Return the (x, y) coordinate for the center point of the cell that contains the specified text.  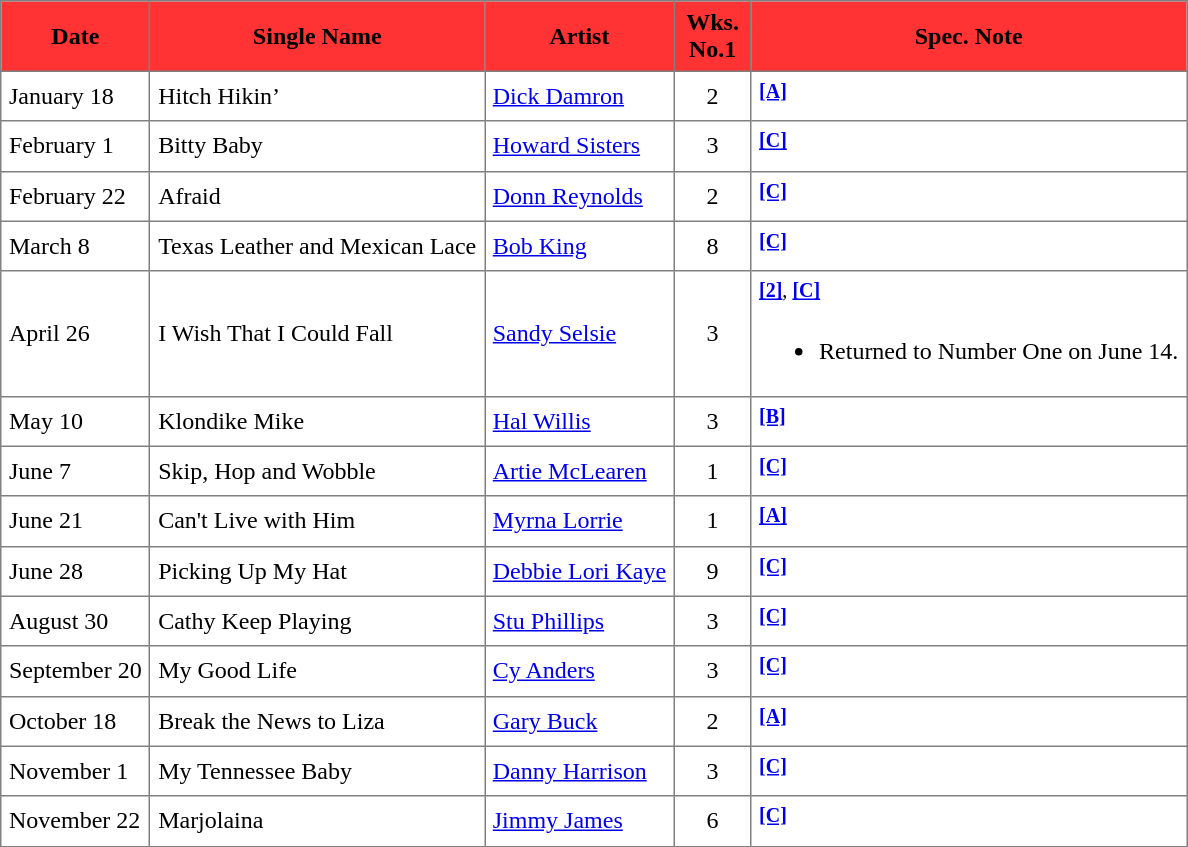
Break the News to Liza (318, 721)
9 (712, 571)
Jimmy James (580, 821)
Can't Live with Him (318, 521)
Texas Leather and Mexican Lace (318, 246)
February 22 (76, 196)
November 22 (76, 821)
Cathy Keep Playing (318, 621)
[2], [C]Returned to Number One on June 14. (969, 334)
Danny Harrison (580, 771)
April 26 (76, 334)
Hal Willis (580, 421)
January 18 (76, 96)
October 18 (76, 721)
May 10 (76, 421)
[B] (969, 421)
June 21 (76, 521)
Howard Sisters (580, 146)
Artist (580, 36)
I Wish That I Could Fall (318, 334)
Single Name (318, 36)
Date (76, 36)
Myrna Lorrie (580, 521)
My Tennessee Baby (318, 771)
Debbie Lori Kaye (580, 571)
November 1 (76, 771)
Bitty Baby (318, 146)
Wks. No.1 (712, 36)
Klondike Mike (318, 421)
Gary Buck (580, 721)
Bob King (580, 246)
Marjolaina (318, 821)
Spec. Note (969, 36)
June 7 (76, 471)
8 (712, 246)
Artie McLearen (580, 471)
Dick Damron (580, 96)
Picking Up My Hat (318, 571)
Skip, Hop and Wobble (318, 471)
June 28 (76, 571)
September 20 (76, 671)
Cy Anders (580, 671)
6 (712, 821)
Sandy Selsie (580, 334)
Hitch Hikin’ (318, 96)
My Good Life (318, 671)
August 30 (76, 621)
February 1 (76, 146)
Afraid (318, 196)
March 8 (76, 246)
Stu Phillips (580, 621)
Donn Reynolds (580, 196)
